Pinpoint the cell where the given text exists, returning its [x, y] midpoint coordinate. 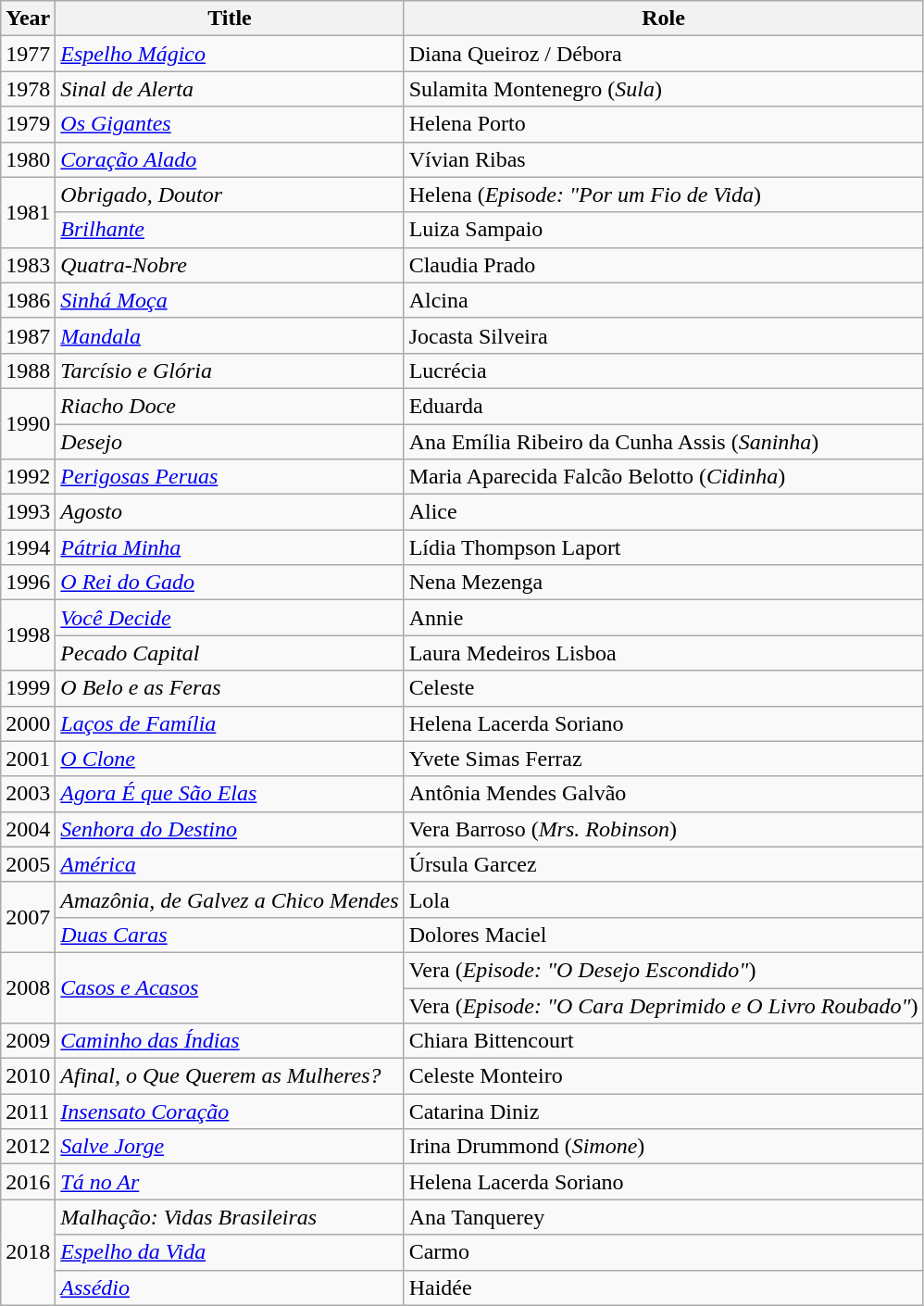
Perigosas Peruas [230, 477]
Haidée [663, 1287]
Laços de Família [230, 723]
Sinhá Moça [230, 300]
Celeste Monteiro [663, 1076]
Duas Caras [230, 935]
Ana Emília Ribeiro da Cunha Assis (Saninha) [663, 442]
Espelho da Vida [230, 1252]
Title [230, 19]
Os Gigantes [230, 124]
Nena Mezenga [663, 583]
Amazônia, de Galvez a Chico Mendes [230, 899]
2016 [28, 1182]
1978 [28, 89]
Vera Barroso (Mrs. Robinson) [663, 829]
2008 [28, 987]
Claudia Prado [663, 265]
Assédio [230, 1287]
1999 [28, 688]
2010 [28, 1076]
1979 [28, 124]
Dolores Maciel [663, 935]
1987 [28, 335]
Lola [663, 899]
1996 [28, 583]
Sulamita Montenegro (Sula) [663, 89]
1988 [28, 370]
Laura Medeiros Lisboa [663, 653]
Jocasta Silveira [663, 335]
1992 [28, 477]
Pátria Minha [230, 547]
1983 [28, 265]
1986 [28, 300]
Year [28, 19]
1990 [28, 423]
2004 [28, 829]
Sinal de Alerta [230, 89]
Caminho das Índias [230, 1041]
O Clone [230, 759]
Helena Porto [663, 124]
Yvete Simas Ferraz [663, 759]
Tá no Ar [230, 1182]
2005 [28, 864]
O Rei do Gado [230, 583]
Annie [663, 618]
Vera (Episode: "O Cara Deprimido e O Livro Roubado") [663, 1005]
Riacho Doce [230, 406]
Alice [663, 512]
2000 [28, 723]
Catarina Diniz [663, 1111]
Luiza Sampaio [663, 230]
Lídia Thompson Laport [663, 547]
Celeste [663, 688]
Tarcísio e Glória [230, 370]
2007 [28, 917]
Diana Queiroz / Débora [663, 54]
1998 [28, 635]
Casos e Acasos [230, 987]
Pecado Capital [230, 653]
Role [663, 19]
Agosto [230, 512]
Insensato Coração [230, 1111]
O Belo e as Feras [230, 688]
Malhação: Vidas Brasileiras [230, 1217]
Ana Tanquerey [663, 1217]
Espelho Mágico [230, 54]
1993 [28, 512]
Chiara Bittencourt [663, 1041]
Agora É que São Elas [230, 794]
2003 [28, 794]
Lucrécia [663, 370]
Afinal, o Que Querem as Mulheres? [230, 1076]
Mandala [230, 335]
Brilhante [230, 230]
Obrigado, Doutor [230, 195]
Eduarda [663, 406]
Helena (Episode: "Por um Fio de Vida) [663, 195]
Antônia Mendes Galvão [663, 794]
Maria Aparecida Falcão Belotto (Cidinha) [663, 477]
2001 [28, 759]
2012 [28, 1147]
2009 [28, 1041]
1980 [28, 159]
Você Decide [230, 618]
Vera (Episode: "O Desejo Escondido") [663, 970]
Senhora do Destino [230, 829]
América [230, 864]
Desejo [230, 442]
Coração Alado [230, 159]
Vívian Ribas [663, 159]
Irina Drummond (Simone) [663, 1147]
1981 [28, 212]
1977 [28, 54]
Úrsula Garcez [663, 864]
Salve Jorge [230, 1147]
1994 [28, 547]
Alcina [663, 300]
2018 [28, 1252]
Carmo [663, 1252]
2011 [28, 1111]
Quatra-Nobre [230, 265]
